Locate the cell with the specified text and output its (x, y) center coordinate. 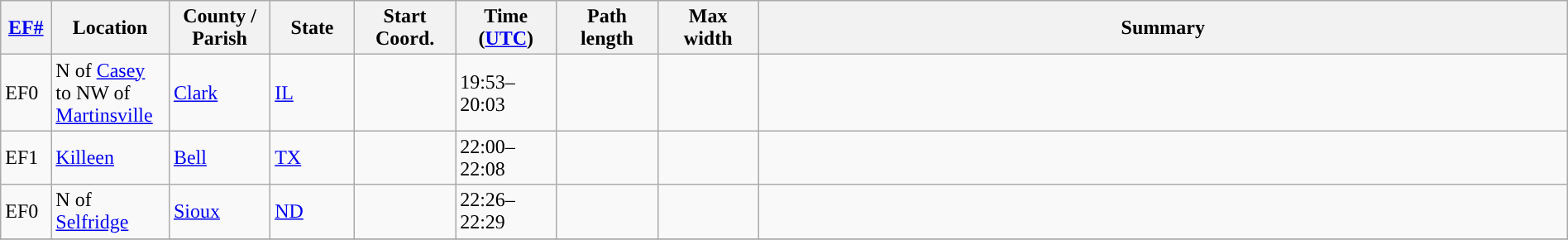
EF# (26, 28)
Path length (607, 28)
Bell (219, 157)
Time (UTC) (506, 28)
N of Casey to NW of Martinsville (111, 93)
State (313, 28)
Killeen (111, 157)
N of Selfridge (111, 212)
IL (313, 93)
ND (313, 212)
Start Coord. (404, 28)
22:00–22:08 (506, 157)
County / Parish (219, 28)
Max width (708, 28)
Summary (1163, 28)
Sioux (219, 212)
TX (313, 157)
Clark (219, 93)
Location (111, 28)
EF1 (26, 157)
19:53–20:03 (506, 93)
22:26–22:29 (506, 212)
